Provide the [x, y] coordinate of the cell's center where the given text is located.  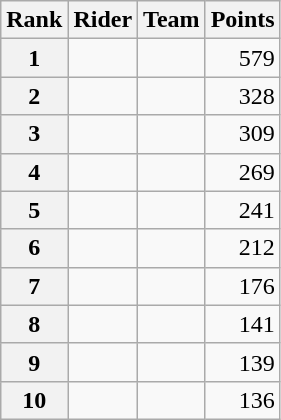
579 [242, 58]
241 [242, 210]
309 [242, 134]
3 [34, 134]
Rank [34, 20]
9 [34, 362]
269 [242, 172]
5 [34, 210]
4 [34, 172]
8 [34, 324]
141 [242, 324]
Team [172, 20]
2 [34, 96]
1 [34, 58]
212 [242, 248]
6 [34, 248]
7 [34, 286]
Points [242, 20]
136 [242, 400]
10 [34, 400]
139 [242, 362]
176 [242, 286]
328 [242, 96]
Rider [103, 20]
